Identify which cell holds the provided text, then report its [x, y] central coordinate. 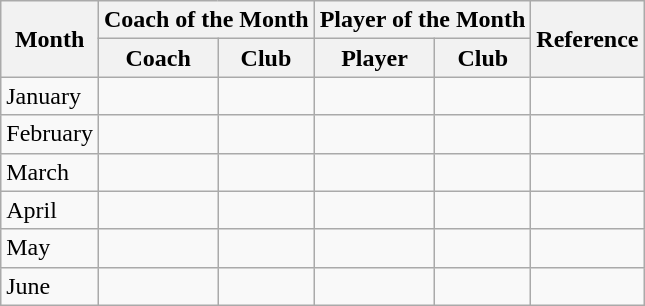
January [50, 96]
Player [374, 58]
Player of the Month [422, 20]
Reference [588, 39]
April [50, 210]
Coach of the Month [206, 20]
March [50, 172]
May [50, 248]
Coach [158, 58]
Month [50, 39]
June [50, 286]
February [50, 134]
